Pinpoint the cell where the given text exists, returning its [X, Y] midpoint coordinate. 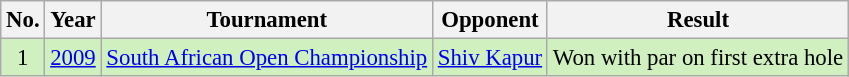
2009 [73, 58]
1 [23, 58]
Opponent [490, 20]
Shiv Kapur [490, 58]
Tournament [266, 20]
Year [73, 20]
South African Open Championship [266, 58]
Won with par on first extra hole [698, 58]
Result [698, 20]
No. [23, 20]
